Determine the (X, Y) coordinate at the center of the cell enclosing the given text.  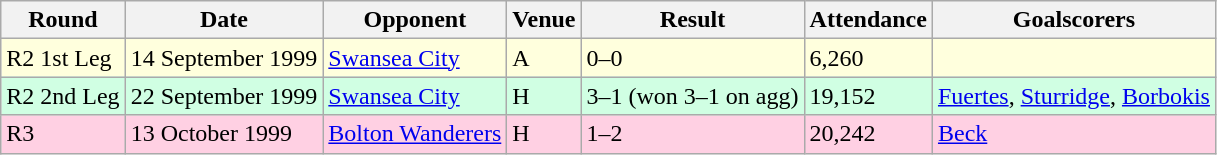
13 October 1999 (224, 134)
Round (63, 20)
1–2 (692, 134)
Opponent (415, 20)
6,260 (868, 58)
19,152 (868, 96)
Attendance (868, 20)
Bolton Wanderers (415, 134)
Goalscorers (1074, 20)
Date (224, 20)
A (544, 58)
Venue (544, 20)
R2 2nd Leg (63, 96)
14 September 1999 (224, 58)
20,242 (868, 134)
R2 1st Leg (63, 58)
R3 (63, 134)
22 September 1999 (224, 96)
0–0 (692, 58)
Fuertes, Sturridge, Borbokis (1074, 96)
3–1 (won 3–1 on agg) (692, 96)
Beck (1074, 134)
Result (692, 20)
